Find where the given text appears and provide that cell's center as [x, y] coordinate. 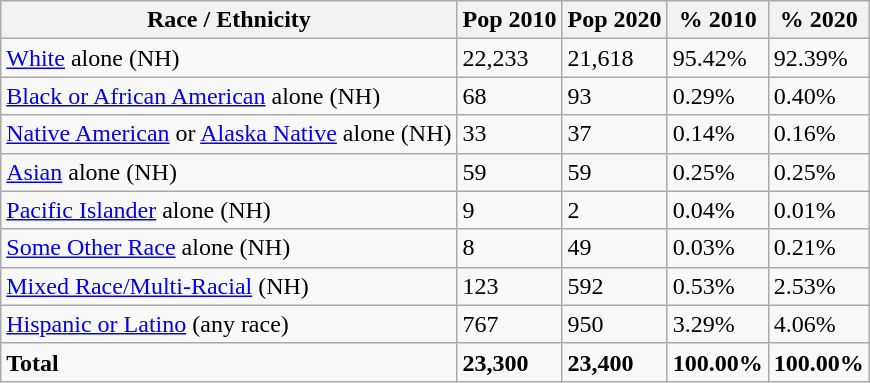
White alone (NH) [229, 58]
37 [614, 134]
33 [510, 134]
4.06% [818, 324]
2.53% [818, 286]
9 [510, 210]
Native American or Alaska Native alone (NH) [229, 134]
0.40% [818, 96]
0.16% [818, 134]
93 [614, 96]
0.03% [718, 248]
68 [510, 96]
8 [510, 248]
23,400 [614, 362]
950 [614, 324]
Pop 2020 [614, 20]
% 2010 [718, 20]
23,300 [510, 362]
Some Other Race alone (NH) [229, 248]
Total [229, 362]
92.39% [818, 58]
0.21% [818, 248]
0.01% [818, 210]
% 2020 [818, 20]
123 [510, 286]
Black or African American alone (NH) [229, 96]
95.42% [718, 58]
2 [614, 210]
592 [614, 286]
Pacific Islander alone (NH) [229, 210]
Race / Ethnicity [229, 20]
0.04% [718, 210]
3.29% [718, 324]
0.29% [718, 96]
22,233 [510, 58]
767 [510, 324]
21,618 [614, 58]
0.14% [718, 134]
Asian alone (NH) [229, 172]
0.53% [718, 286]
Hispanic or Latino (any race) [229, 324]
49 [614, 248]
Mixed Race/Multi-Racial (NH) [229, 286]
Pop 2010 [510, 20]
